From the cell containing the given text, extract its center point as (x, y) coordinate. 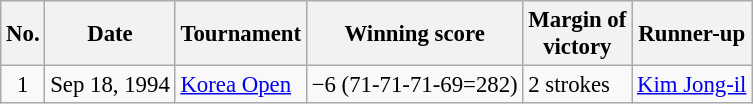
Date (110, 34)
−6 (71-71-71-69=282) (414, 85)
1 (23, 85)
Runner-up (692, 34)
Kim Jong-il (692, 85)
Korea Open (240, 85)
Tournament (240, 34)
Sep 18, 1994 (110, 85)
Winning score (414, 34)
Margin ofvictory (578, 34)
2 strokes (578, 85)
No. (23, 34)
